Extract the [X, Y] coordinate from the center of the cell holding the provided text.  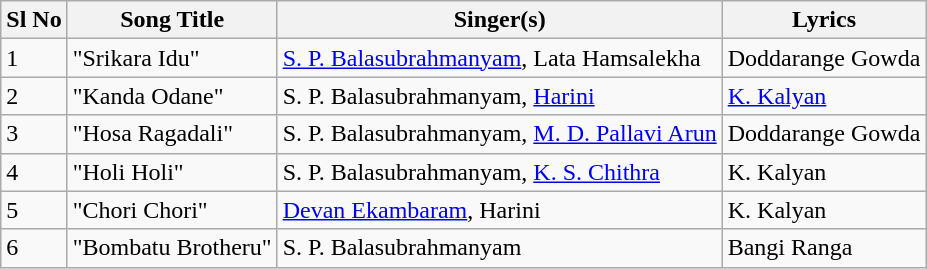
Song Title [172, 20]
"Kanda Odane" [172, 96]
5 [34, 210]
S. P. Balasubrahmanyam, Harini [500, 96]
4 [34, 172]
3 [34, 134]
Sl No [34, 20]
1 [34, 58]
S. P. Balasubrahmanyam, M. D. Pallavi Arun [500, 134]
"Hosa Ragadali" [172, 134]
S. P. Balasubrahmanyam, K. S. Chithra [500, 172]
6 [34, 248]
2 [34, 96]
"Holi Holi" [172, 172]
"Bombatu Brotheru" [172, 248]
Singer(s) [500, 20]
Lyrics [824, 20]
Bangi Ranga [824, 248]
S. P. Balasubrahmanyam, Lata Hamsalekha [500, 58]
"Chori Chori" [172, 210]
S. P. Balasubrahmanyam [500, 248]
Devan Ekambaram, Harini [500, 210]
"Srikara Idu" [172, 58]
